Locate the cell with the specified text and output its (x, y) center coordinate. 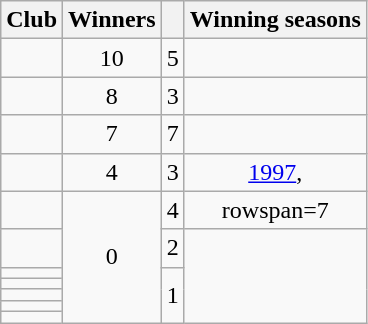
5 (172, 58)
1997, (275, 172)
Winners (112, 20)
Winning seasons (275, 20)
Club (32, 20)
1 (172, 294)
2 (172, 248)
rowspan=7 (275, 210)
8 (112, 96)
0 (112, 256)
10 (112, 58)
